Pinpoint the cell where the given text exists, returning its [x, y] midpoint coordinate. 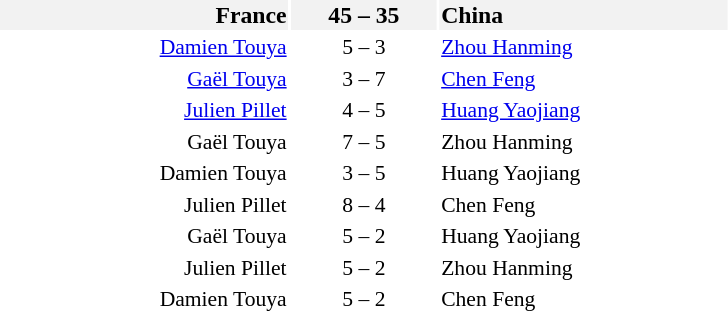
4 – 5 [364, 110]
7 – 5 [364, 142]
45 – 35 [364, 15]
8 – 4 [364, 204]
3 – 5 [364, 173]
5 – 3 [364, 47]
France [144, 15]
3 – 7 [364, 78]
China [584, 15]
